Identify which cell holds the provided text, then report its [X, Y] central coordinate. 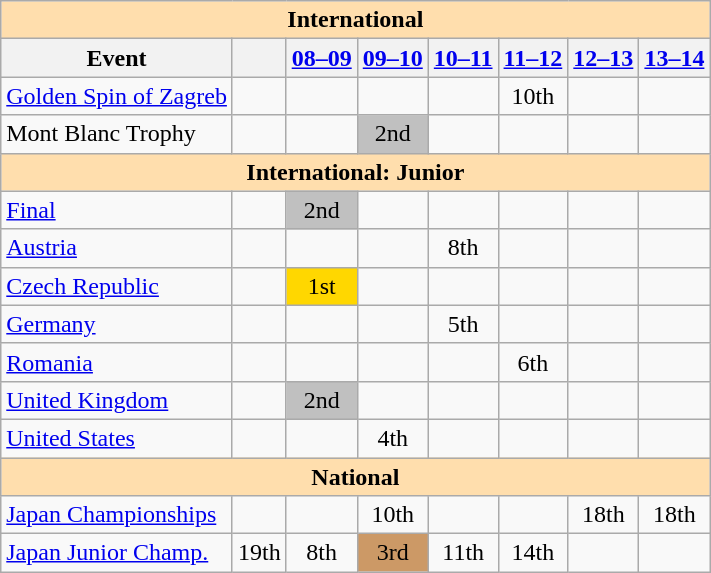
Romania [117, 362]
1st [322, 286]
14th [533, 553]
10–11 [463, 58]
5th [463, 324]
12–13 [604, 58]
3rd [392, 553]
6th [533, 362]
11–12 [533, 58]
19th [259, 553]
Golden Spin of Zagreb [117, 96]
National [356, 477]
Japan Junior Champ. [117, 553]
Final [117, 210]
09–10 [392, 58]
Japan Championships [117, 515]
United States [117, 438]
Czech Republic [117, 286]
Mont Blanc Trophy [117, 134]
13–14 [674, 58]
Austria [117, 248]
Germany [117, 324]
International: Junior [356, 172]
Event [117, 58]
International [356, 20]
11th [463, 553]
4th [392, 438]
08–09 [322, 58]
United Kingdom [117, 400]
